Scan for the cell matching the given text and deliver its (X, Y) coordinate at center. 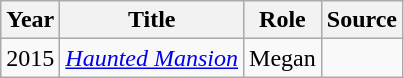
Megan (283, 58)
Role (283, 20)
Haunted Mansion (152, 58)
Year (30, 20)
Title (152, 20)
2015 (30, 58)
Source (362, 20)
